Capture the cell that displays the provided text and extract its (x, y) central coordinate. 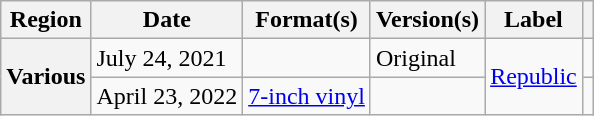
Region (46, 20)
Format(s) (307, 20)
Original (427, 58)
Various (46, 77)
Version(s) (427, 20)
7-inch vinyl (307, 96)
July 24, 2021 (167, 58)
Label (534, 20)
April 23, 2022 (167, 96)
Republic (534, 77)
Date (167, 20)
